Determine the (X, Y) coordinate at the center of the cell enclosing the given text.  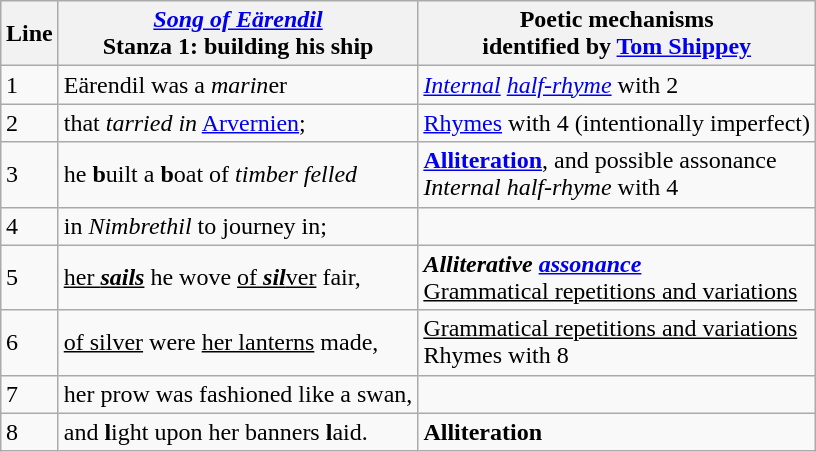
in Nimbrethil to journey in; (238, 226)
3 (29, 174)
Internal half-rhyme with 2 (617, 85)
Line (29, 34)
6 (29, 342)
5 (29, 278)
that tarried in Arvernien; (238, 123)
of silver were her lanterns made, (238, 342)
4 (29, 226)
8 (29, 432)
7 (29, 394)
Alliteration, and possible assonance Internal half-rhyme with 4 (617, 174)
Grammatical repetitions and variationsRhymes with 8 (617, 342)
Song of EärendilStanza 1: building his ship (238, 34)
her prow was fashioned like a swan, (238, 394)
2 (29, 123)
Alliterative assonanceGrammatical repetitions and variations (617, 278)
and light upon her banners laid. (238, 432)
1 (29, 85)
Rhymes with 4 (intentionally imperfect) (617, 123)
Poetic mechanismsidentified by Tom Shippey (617, 34)
Alliteration (617, 432)
Eärendil was a mariner (238, 85)
her sails he wove of silver fair, (238, 278)
he built a boat of timber felled (238, 174)
